Find where the given text appears and provide that cell's center as (X, Y) coordinate. 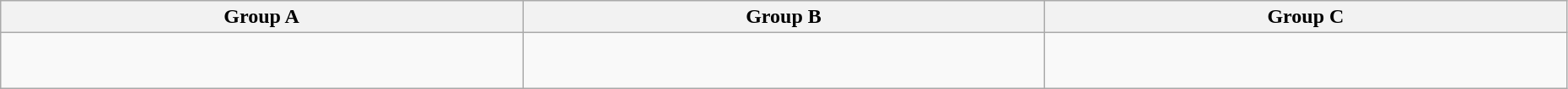
Group A (261, 17)
Group C (1306, 17)
Group B (784, 17)
